For the text-containing cell, return its midpoint in [x, y] coordinate format. 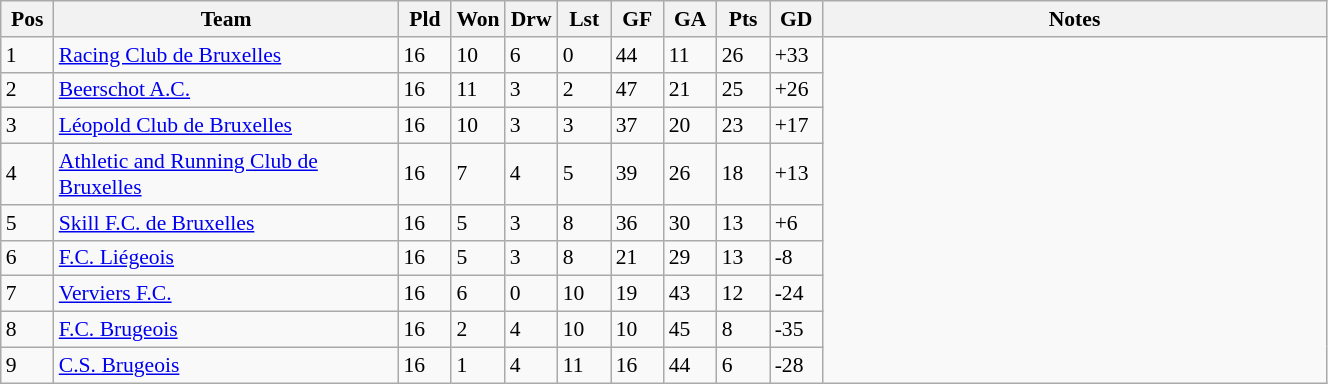
F.C. Brugeois [226, 330]
9 [28, 365]
+13 [796, 174]
+17 [796, 126]
Beerschot A.C. [226, 90]
Lst [584, 19]
Notes [1075, 19]
39 [638, 174]
C.S. Brugeois [226, 365]
GA [690, 19]
-8 [796, 258]
Léopold Club de Bruxelles [226, 126]
20 [690, 126]
29 [690, 258]
+6 [796, 223]
Won [478, 19]
+33 [796, 55]
19 [638, 294]
37 [638, 126]
-35 [796, 330]
Team [226, 19]
+26 [796, 90]
23 [744, 126]
25 [744, 90]
45 [690, 330]
Pld [424, 19]
Pos [28, 19]
36 [638, 223]
GF [638, 19]
12 [744, 294]
Racing Club de Bruxelles [226, 55]
Skill F.C. de Bruxelles [226, 223]
Athletic and Running Club de Bruxelles [226, 174]
Drw [532, 19]
-28 [796, 365]
Pts [744, 19]
30 [690, 223]
GD [796, 19]
47 [638, 90]
F.C. Liégeois [226, 258]
43 [690, 294]
Verviers F.C. [226, 294]
18 [744, 174]
-24 [796, 294]
